Scan for the cell matching the given text and deliver its [X, Y] coordinate at center. 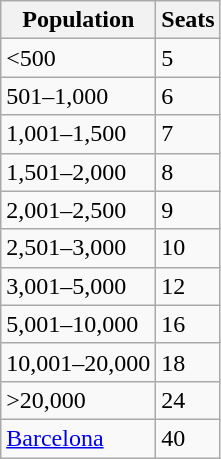
18 [188, 362]
Barcelona [78, 438]
12 [188, 286]
8 [188, 172]
1,501–2,000 [78, 172]
10 [188, 248]
<500 [78, 58]
501–1,000 [78, 96]
5 [188, 58]
2,501–3,000 [78, 248]
Seats [188, 20]
Population [78, 20]
2,001–2,500 [78, 210]
1,001–1,500 [78, 134]
10,001–20,000 [78, 362]
40 [188, 438]
3,001–5,000 [78, 286]
7 [188, 134]
>20,000 [78, 400]
9 [188, 210]
5,001–10,000 [78, 324]
6 [188, 96]
24 [188, 400]
16 [188, 324]
